From the cell containing the given text, extract its center point as [X, Y] coordinate. 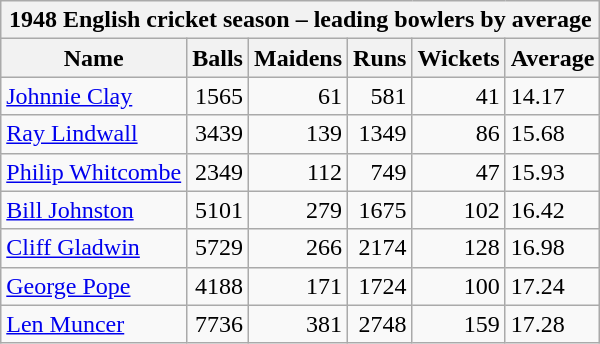
George Pope [94, 286]
41 [458, 96]
100 [458, 286]
Cliff Gladwin [94, 248]
Johnnie Clay [94, 96]
Runs [380, 58]
1948 English cricket season – leading bowlers by average [300, 20]
Len Muncer [94, 324]
4188 [218, 286]
47 [458, 172]
5729 [218, 248]
Average [552, 58]
279 [298, 210]
16.98 [552, 248]
1349 [380, 134]
266 [298, 248]
15.68 [552, 134]
3439 [218, 134]
581 [380, 96]
749 [380, 172]
2174 [380, 248]
17.28 [552, 324]
Ray Lindwall [94, 134]
16.42 [552, 210]
86 [458, 134]
2748 [380, 324]
1724 [380, 286]
Philip Whitcombe [94, 172]
Name [94, 58]
Wickets [458, 58]
15.93 [552, 172]
112 [298, 172]
14.17 [552, 96]
Maidens [298, 58]
Balls [218, 58]
5101 [218, 210]
Bill Johnston [94, 210]
1675 [380, 210]
381 [298, 324]
171 [298, 286]
159 [458, 324]
128 [458, 248]
17.24 [552, 286]
61 [298, 96]
2349 [218, 172]
7736 [218, 324]
102 [458, 210]
1565 [218, 96]
139 [298, 134]
